Pinpoint the cell where the given text exists, returning its (x, y) midpoint coordinate. 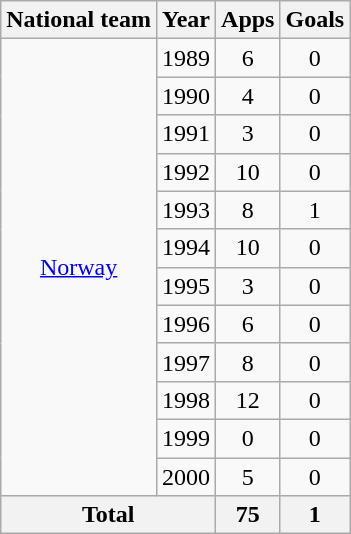
1998 (186, 400)
1991 (186, 134)
Norway (79, 268)
Goals (315, 20)
1993 (186, 210)
1989 (186, 58)
75 (248, 515)
1999 (186, 438)
1994 (186, 248)
Apps (248, 20)
Total (108, 515)
1990 (186, 96)
12 (248, 400)
4 (248, 96)
1997 (186, 362)
Year (186, 20)
1996 (186, 324)
2000 (186, 477)
1995 (186, 286)
1992 (186, 172)
National team (79, 20)
5 (248, 477)
